Output the [x, y] coordinate of the center of the cell containing the given text.  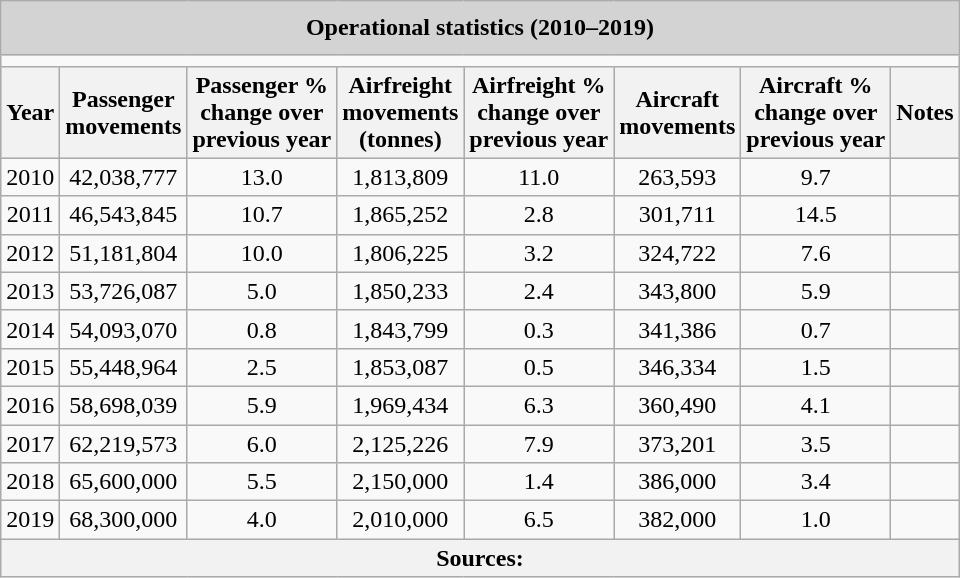
2015 [30, 367]
51,181,804 [124, 253]
324,722 [678, 253]
2,150,000 [400, 482]
2.4 [539, 291]
1,813,809 [400, 177]
1,806,225 [400, 253]
53,726,087 [124, 291]
Aircraftmovements [678, 112]
1,865,252 [400, 215]
6.0 [262, 444]
42,038,777 [124, 177]
1,850,233 [400, 291]
Passenger %change overprevious year [262, 112]
Airfreightmovements(tonnes) [400, 112]
65,600,000 [124, 482]
54,093,070 [124, 329]
Year [30, 112]
3.5 [816, 444]
4.0 [262, 520]
11.0 [539, 177]
Airfreight %change overprevious year [539, 112]
68,300,000 [124, 520]
373,201 [678, 444]
2014 [30, 329]
4.1 [816, 406]
2013 [30, 291]
3.2 [539, 253]
5.5 [262, 482]
1.4 [539, 482]
382,000 [678, 520]
3.4 [816, 482]
0.7 [816, 329]
0.5 [539, 367]
58,698,039 [124, 406]
9.7 [816, 177]
1.5 [816, 367]
6.3 [539, 406]
62,219,573 [124, 444]
343,800 [678, 291]
10.0 [262, 253]
14.5 [816, 215]
2,125,226 [400, 444]
360,490 [678, 406]
2,010,000 [400, 520]
10.7 [262, 215]
2011 [30, 215]
1,853,087 [400, 367]
Passengermovements [124, 112]
5.0 [262, 291]
0.8 [262, 329]
Aircraft %change overprevious year [816, 112]
2.5 [262, 367]
263,593 [678, 177]
2010 [30, 177]
1,969,434 [400, 406]
2012 [30, 253]
Sources: [480, 558]
46,543,845 [124, 215]
2.8 [539, 215]
2019 [30, 520]
0.3 [539, 329]
Operational statistics (2010–2019) [480, 28]
6.5 [539, 520]
341,386 [678, 329]
7.6 [816, 253]
2016 [30, 406]
1.0 [816, 520]
55,448,964 [124, 367]
1,843,799 [400, 329]
Notes [925, 112]
13.0 [262, 177]
2018 [30, 482]
346,334 [678, 367]
7.9 [539, 444]
386,000 [678, 482]
2017 [30, 444]
301,711 [678, 215]
